Capture the cell that displays the provided text and extract its [x, y] central coordinate. 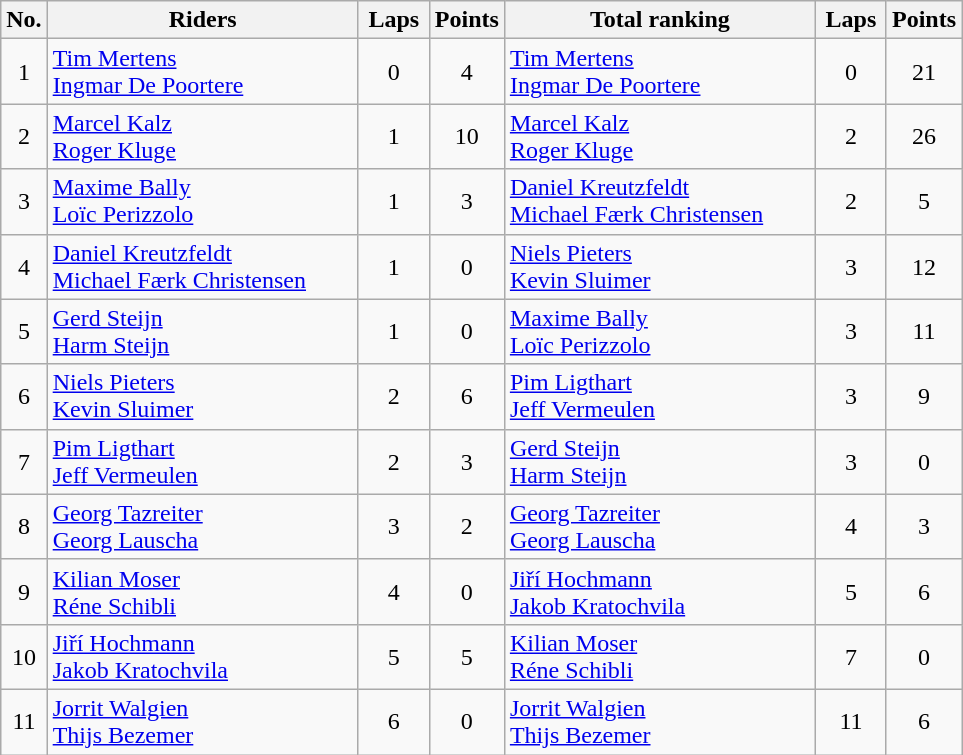
No. [24, 20]
Riders [202, 20]
21 [924, 72]
Total ranking [660, 20]
26 [924, 136]
12 [924, 266]
8 [24, 526]
